Return the [x, y] coordinate for the center point of the cell that contains the specified text.  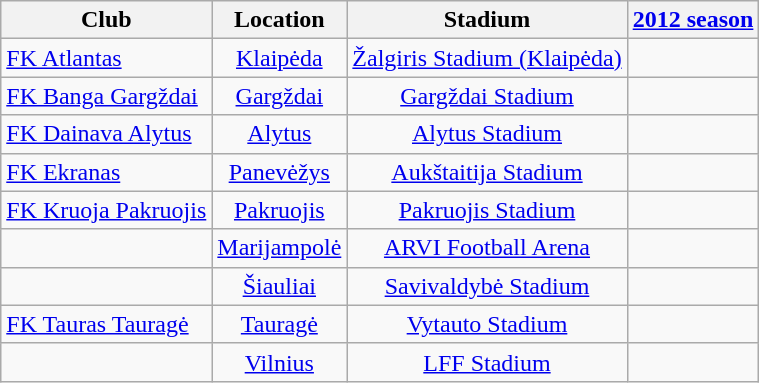
Alytus [280, 134]
Pakruojis Stadium [487, 210]
LFF Stadium [487, 362]
Vilnius [280, 362]
ARVI Football Arena [487, 248]
FK Ekranas [106, 172]
Club [106, 20]
Aukštaitija Stadium [487, 172]
Pakruojis [280, 210]
Gargždai Stadium [487, 96]
Vytauto Stadium [487, 324]
2012 season [693, 20]
Gargždai [280, 96]
Tauragė [280, 324]
FK Tauras Tauragė [106, 324]
Šiauliai [280, 286]
FK Dainava Alytus [106, 134]
FK Kruoja Pakruojis [106, 210]
Location [280, 20]
Klaipėda [280, 58]
Marijampolė [280, 248]
Panevėžys [280, 172]
Žalgiris Stadium (Klaipėda) [487, 58]
FK Banga Gargždai [106, 96]
FK Atlantas [106, 58]
Alytus Stadium [487, 134]
Savivaldybė Stadium [487, 286]
Stadium [487, 20]
